From the cell containing the given text, extract its center point as [X, Y] coordinate. 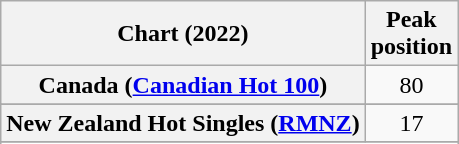
New Zealand Hot Singles (RMNZ) [183, 123]
Canada (Canadian Hot 100) [183, 85]
Peakposition [411, 34]
80 [411, 85]
17 [411, 123]
Chart (2022) [183, 34]
